Return the (X, Y) coordinate for the center point of the cell that contains the specified text.  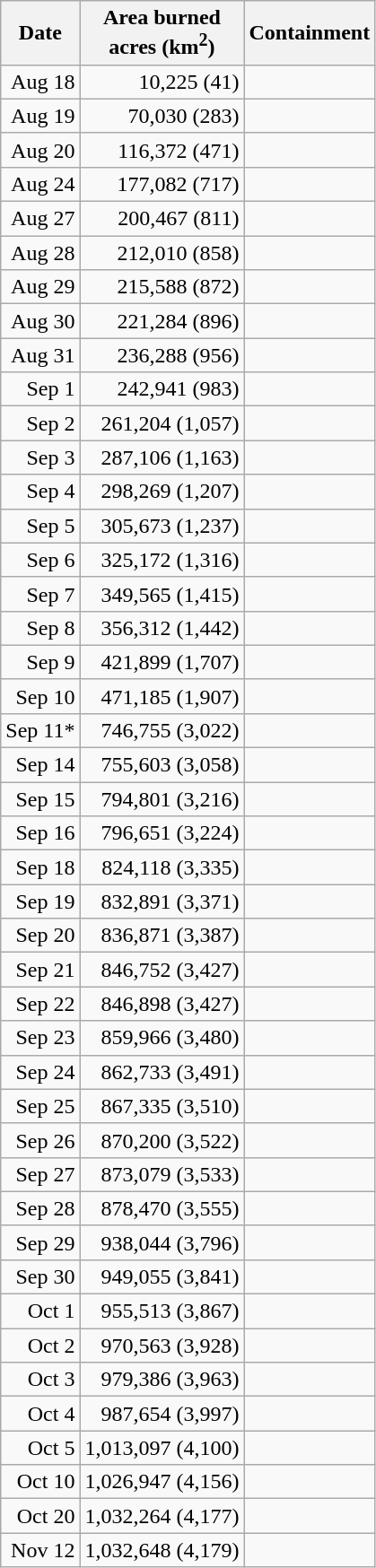
Sep 18 (40, 867)
Aug 27 (40, 219)
421,899 (1,707) (162, 662)
846,752 (3,427) (162, 970)
Sep 6 (40, 560)
Sep 8 (40, 628)
215,588 (872) (162, 287)
1,026,947 (4,156) (162, 1482)
Aug 28 (40, 253)
298,269 (1,207) (162, 492)
287,106 (1,163) (162, 457)
236,288 (956) (162, 355)
Sep 9 (40, 662)
Aug 30 (40, 321)
356,312 (1,442) (162, 628)
Aug 20 (40, 150)
116,372 (471) (162, 150)
Sep 15 (40, 799)
305,673 (1,237) (162, 526)
873,079 (3,533) (162, 1174)
Sep 16 (40, 833)
859,966 (3,480) (162, 1038)
Containment (310, 33)
Sep 25 (40, 1106)
Sep 11* (40, 730)
200,467 (811) (162, 219)
349,565 (1,415) (162, 594)
Aug 29 (40, 287)
970,563 (3,928) (162, 1346)
824,118 (3,335) (162, 867)
Aug 31 (40, 355)
796,651 (3,224) (162, 833)
Sep 26 (40, 1140)
Sep 27 (40, 1174)
261,204 (1,057) (162, 423)
832,891 (3,371) (162, 902)
Sep 24 (40, 1072)
Sep 10 (40, 696)
10,225 (41) (162, 82)
Sep 28 (40, 1208)
846,898 (3,427) (162, 1004)
Sep 23 (40, 1038)
987,654 (3,997) (162, 1414)
Sep 3 (40, 457)
836,871 (3,387) (162, 936)
Aug 24 (40, 184)
Oct 5 (40, 1448)
471,185 (1,907) (162, 696)
938,044 (3,796) (162, 1242)
Aug 19 (40, 116)
325,172 (1,316) (162, 560)
Oct 10 (40, 1482)
177,082 (717) (162, 184)
Oct 2 (40, 1346)
Oct 20 (40, 1516)
Sep 2 (40, 423)
70,030 (283) (162, 116)
Sep 20 (40, 936)
Sep 1 (40, 389)
242,941 (983) (162, 389)
Oct 1 (40, 1311)
Area burnedacres (km2) (162, 33)
Sep 29 (40, 1242)
Sep 22 (40, 1004)
Sep 30 (40, 1276)
979,386 (3,963) (162, 1380)
949,055 (3,841) (162, 1276)
755,603 (3,058) (162, 765)
Date (40, 33)
878,470 (3,555) (162, 1208)
Oct 4 (40, 1414)
Oct 3 (40, 1380)
1,032,648 (4,179) (162, 1550)
867,335 (3,510) (162, 1106)
221,284 (896) (162, 321)
1,032,264 (4,177) (162, 1516)
870,200 (3,522) (162, 1140)
746,755 (3,022) (162, 730)
Sep 19 (40, 902)
Aug 18 (40, 82)
Sep 4 (40, 492)
Nov 12 (40, 1550)
794,801 (3,216) (162, 799)
Sep 21 (40, 970)
1,013,097 (4,100) (162, 1448)
Sep 14 (40, 765)
212,010 (858) (162, 253)
Sep 5 (40, 526)
862,733 (3,491) (162, 1072)
955,513 (3,867) (162, 1311)
Sep 7 (40, 594)
